From the cell containing the given text, extract its center point as [X, Y] coordinate. 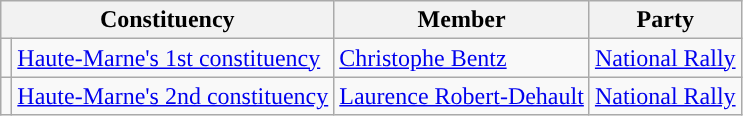
Laurence Robert-Dehault [462, 96]
Christophe Bentz [462, 58]
Haute-Marne's 1st constituency [173, 58]
Constituency [168, 20]
Haute-Marne's 2nd constituency [173, 96]
Member [462, 20]
Party [665, 20]
